Determine the (x, y) coordinate at the center of the cell enclosing the given text.  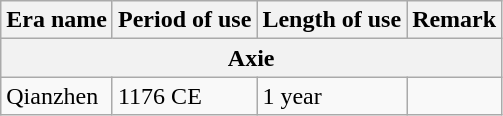
1176 CE (184, 96)
Era name (57, 20)
Remark (454, 20)
1 year (332, 96)
Qianzhen (57, 96)
Length of use (332, 20)
Axie (252, 58)
Period of use (184, 20)
